Pinpoint the cell where the given text exists, returning its (x, y) midpoint coordinate. 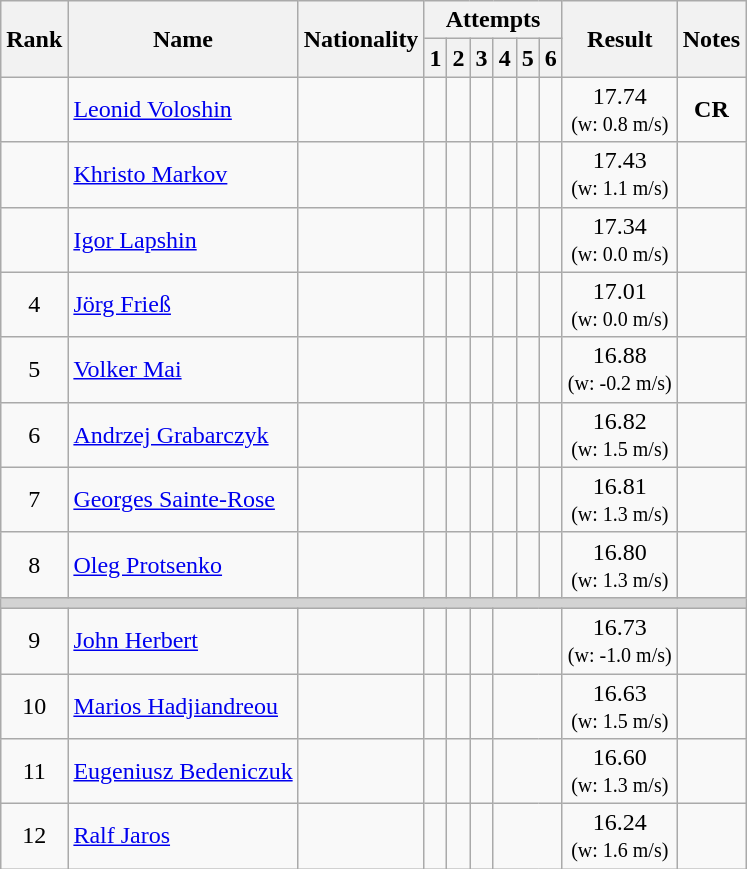
Volker Mai (183, 370)
Result (620, 39)
Khristo Markov (183, 174)
16.60(w: 1.3 m/s) (620, 772)
17.34(w: 0.0 m/s) (620, 240)
Jörg Frieß (183, 304)
17.74(w: 0.8 m/s) (620, 110)
Marios Hadjiandreou (183, 706)
17.01(w: 0.0 m/s) (620, 304)
Eugeniusz Bedeniczuk (183, 772)
16.81(w: 1.3 m/s) (620, 500)
Igor Lapshin (183, 240)
2 (458, 58)
17.43(w: 1.1 m/s) (620, 174)
16.63(w: 1.5 m/s) (620, 706)
Leonid Voloshin (183, 110)
16.88(w: -0.2 m/s) (620, 370)
Andrzej Grabarczyk (183, 434)
CR (711, 110)
Name (183, 39)
John Herbert (183, 640)
7 (34, 500)
10 (34, 706)
Attempts (493, 20)
8 (34, 564)
Ralf Jaros (183, 836)
11 (34, 772)
Rank (34, 39)
3 (482, 58)
Nationality (361, 39)
16.24(w: 1.6 m/s) (620, 836)
16.82(w: 1.5 m/s) (620, 434)
Notes (711, 39)
16.73(w: -1.0 m/s) (620, 640)
1 (436, 58)
16.80(w: 1.3 m/s) (620, 564)
Georges Sainte-Rose (183, 500)
Oleg Protsenko (183, 564)
12 (34, 836)
9 (34, 640)
